From the cell containing the given text, extract its center point as [X, Y] coordinate. 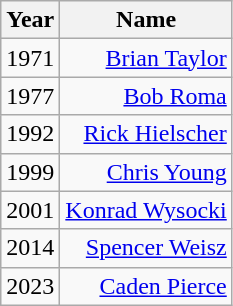
Caden Pierce [146, 286]
Spencer Weisz [146, 248]
Rick Hielscher [146, 134]
Konrad Wysocki [146, 210]
1971 [30, 58]
Bob Roma [146, 96]
Name [146, 20]
1999 [30, 172]
2023 [30, 286]
1992 [30, 134]
Year [30, 20]
2014 [30, 248]
2001 [30, 210]
Chris Young [146, 172]
Brian Taylor [146, 58]
1977 [30, 96]
